Return the [X, Y] coordinate for the center point of the cell that contains the specified text.  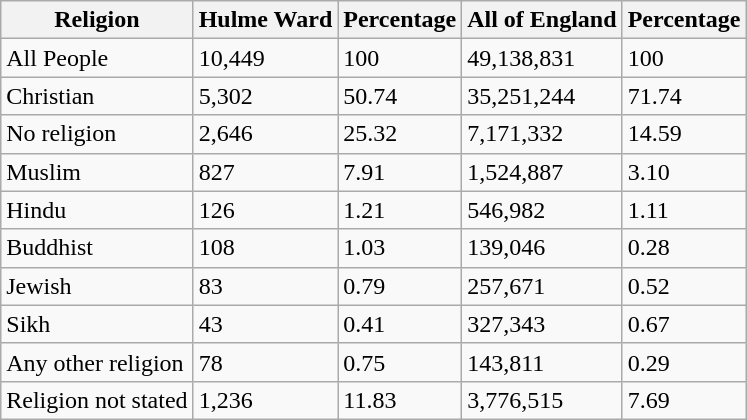
3,776,515 [542, 400]
All of England [542, 20]
Hulme Ward [266, 20]
0.52 [684, 286]
All People [97, 58]
Religion not stated [97, 400]
0.41 [400, 324]
50.74 [400, 96]
143,811 [542, 362]
827 [266, 172]
7.91 [400, 172]
2,646 [266, 134]
0.75 [400, 362]
Religion [97, 20]
No religion [97, 134]
11.83 [400, 400]
10,449 [266, 58]
1,236 [266, 400]
0.79 [400, 286]
1,524,887 [542, 172]
Buddhist [97, 248]
7.69 [684, 400]
1.11 [684, 210]
139,046 [542, 248]
Sikh [97, 324]
Muslim [97, 172]
7,171,332 [542, 134]
546,982 [542, 210]
14.59 [684, 134]
35,251,244 [542, 96]
108 [266, 248]
25.32 [400, 134]
126 [266, 210]
0.28 [684, 248]
327,343 [542, 324]
Any other religion [97, 362]
5,302 [266, 96]
78 [266, 362]
0.67 [684, 324]
Hindu [97, 210]
49,138,831 [542, 58]
1.03 [400, 248]
Jewish [97, 286]
0.29 [684, 362]
3.10 [684, 172]
1.21 [400, 210]
257,671 [542, 286]
71.74 [684, 96]
Christian [97, 96]
43 [266, 324]
83 [266, 286]
